Return the [X, Y] coordinate for the center point of the cell that contains the specified text.  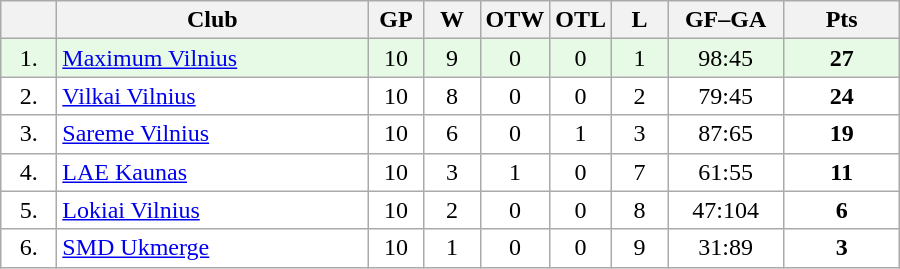
Maximum Vilnius [212, 58]
OTL [581, 20]
2. [29, 96]
OTW [515, 20]
L [640, 20]
GF–GA [726, 20]
GP [396, 20]
SMD Ukmerge [212, 248]
6. [29, 248]
61:55 [726, 172]
27 [842, 58]
31:89 [726, 248]
LAE Kaunas [212, 172]
1. [29, 58]
Pts [842, 20]
79:45 [726, 96]
3. [29, 134]
Lokiai Vilnius [212, 210]
47:104 [726, 210]
4. [29, 172]
Vilkai Vilnius [212, 96]
5. [29, 210]
87:65 [726, 134]
98:45 [726, 58]
24 [842, 96]
7 [640, 172]
Club [212, 20]
19 [842, 134]
11 [842, 172]
Sareme Vilnius [212, 134]
W [452, 20]
